Detect which cell encompasses the target text, then output its (x, y) center coordinate. 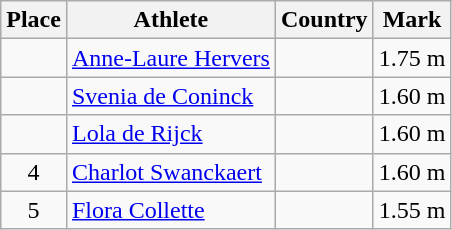
4 (34, 172)
Anne-Laure Hervers (170, 58)
Country (324, 20)
Svenia de Coninck (170, 96)
Place (34, 20)
Athlete (170, 20)
1.75 m (412, 58)
Charlot Swanckaert (170, 172)
Flora Collette (170, 210)
Mark (412, 20)
5 (34, 210)
1.55 m (412, 210)
Lola de Rijck (170, 134)
